Extract the (x, y) coordinate from the center of the cell holding the provided text.  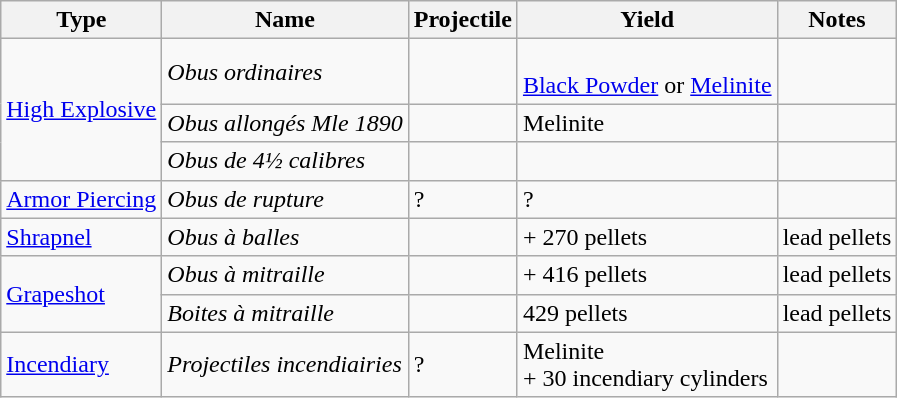
Obus à balles (285, 237)
Incendiary (82, 364)
Armor Piercing (82, 199)
Yield (647, 20)
429 pellets (647, 313)
Name (285, 20)
Type (82, 20)
Melinite (647, 123)
Projectiles incendiairies (285, 364)
+ 270 pellets (647, 237)
Black Powder or Melinite (647, 72)
Projectile (462, 20)
Obus ordinaires (285, 72)
Notes (837, 20)
Boites à mitraille (285, 313)
Obus allongés Mle 1890 (285, 123)
Shrapnel (82, 237)
+ 416 pellets (647, 275)
Grapeshot (82, 294)
Obus à mitraille (285, 275)
High Explosive (82, 110)
Obus de 4½ calibres (285, 161)
Obus de rupture (285, 199)
Melinite+ 30 incendiary cylinders (647, 364)
